Locate the cell with the specified text and output its (X, Y) center coordinate. 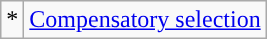
* (12, 20)
Compensatory selection (145, 20)
